Extract the (x, y) coordinate from the center of the cell holding the provided text.  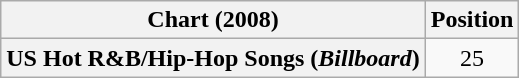
US Hot R&B/Hip-Hop Songs (Billboard) (213, 58)
25 (472, 58)
Position (472, 20)
Chart (2008) (213, 20)
